Search for the cell housing the specified text and yield its [X, Y] center coordinate. 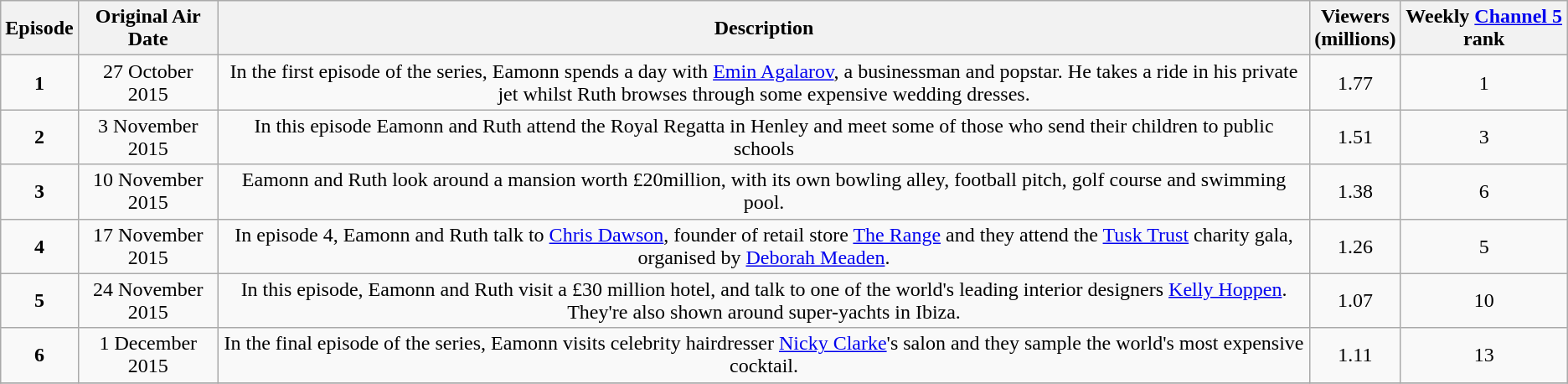
1 December 2015 [147, 355]
Description [764, 29]
In the final episode of the series, Eamonn visits celebrity hairdresser Nicky Clarke's salon and they sample the world's most expensive cocktail. [764, 355]
1.26 [1355, 246]
3 November 2015 [147, 138]
1.77 [1355, 82]
1.11 [1355, 355]
2 [39, 138]
In this episode Eamonn and Ruth attend the Royal Regatta in Henley and meet some of those who send their children to public schools [764, 138]
Episode [39, 29]
13 [1484, 355]
24 November 2015 [147, 300]
1.51 [1355, 138]
1.07 [1355, 300]
10 [1484, 300]
Original Air Date [147, 29]
4 [39, 246]
17 November 2015 [147, 246]
10 November 2015 [147, 191]
Viewers(millions) [1355, 29]
27 October 2015 [147, 82]
Weekly Channel 5 rank [1484, 29]
Eamonn and Ruth look around a mansion worth £20million, with its own bowling alley, football pitch, golf course and swimming pool. [764, 191]
1.38 [1355, 191]
